Determine the [X, Y] coordinate at the center of the cell enclosing the given text.  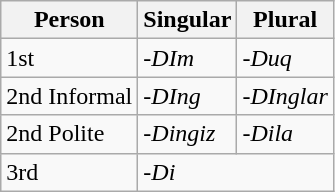
-DIm [188, 58]
3rd [70, 172]
1st [70, 58]
Singular [188, 20]
Person [70, 20]
-DInglar [285, 96]
-Dingiz [188, 134]
2nd Polite [70, 134]
-Dila [285, 134]
-Duq [285, 58]
2nd Informal [70, 96]
-DIng [188, 96]
Plural [285, 20]
-Di [236, 172]
